Capture the cell that displays the provided text and extract its (x, y) central coordinate. 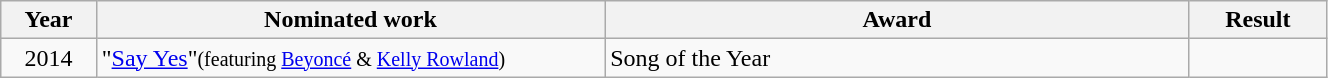
Year (49, 20)
2014 (49, 58)
Song of the Year (898, 58)
Result (1258, 20)
Nominated work (350, 20)
"Say Yes"(featuring Beyoncé & Kelly Rowland) (350, 58)
Award (898, 20)
